Output the [x, y] coordinate of the center of the cell containing the given text.  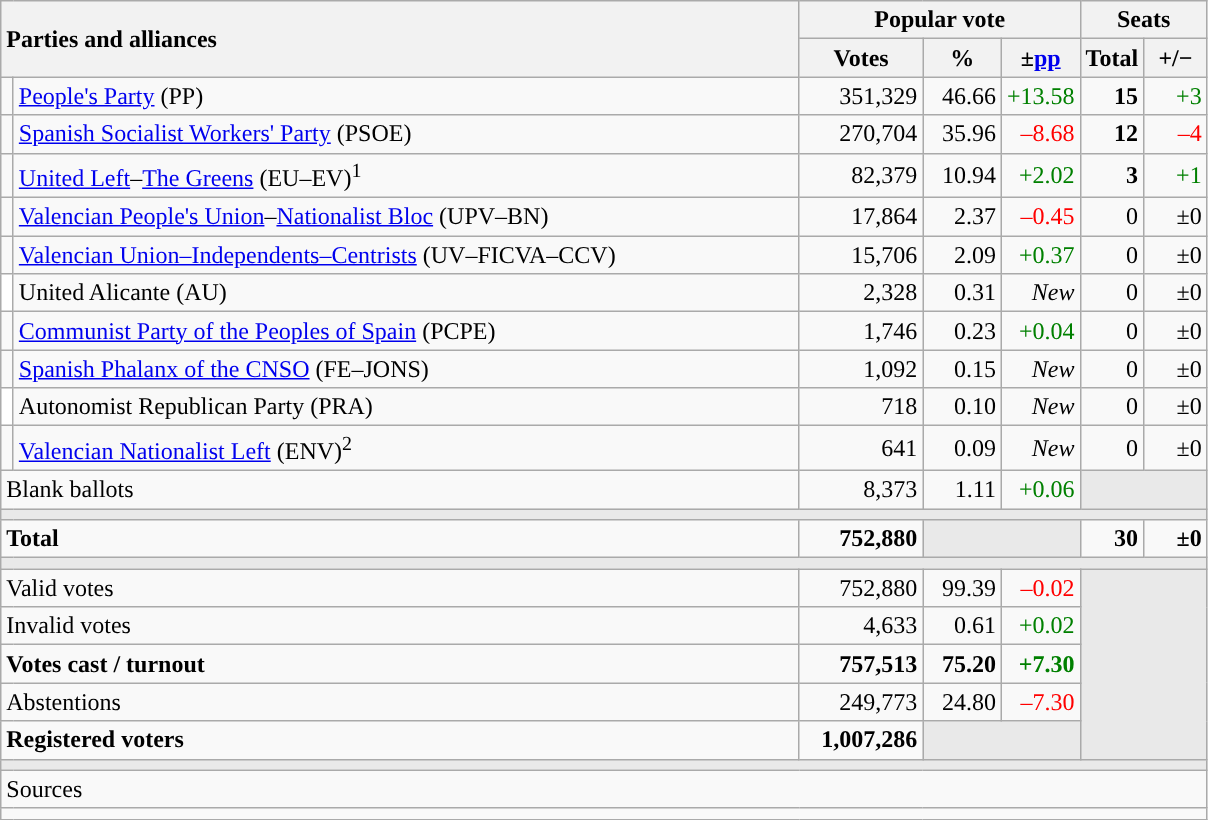
–8.68 [1040, 134]
99.39 [962, 588]
0.10 [962, 407]
Spanish Socialist Workers' Party (PSOE) [406, 134]
3 [1112, 176]
–0.45 [1040, 217]
±pp [1040, 58]
Invalid votes [400, 626]
15 [1112, 96]
+1 [1176, 176]
Parties and alliances [400, 39]
0.61 [962, 626]
2.37 [962, 217]
Seats [1144, 20]
–0.02 [1040, 588]
Autonomist Republican Party (PRA) [406, 407]
Abstentions [400, 702]
12 [1112, 134]
0.31 [962, 293]
2,328 [861, 293]
–4 [1176, 134]
+0.04 [1040, 331]
Votes cast / turnout [400, 664]
+3 [1176, 96]
People's Party (PP) [406, 96]
1.11 [962, 489]
249,773 [861, 702]
30 [1112, 539]
Spanish Phalanx of the CNSO (FE–JONS) [406, 369]
+2.02 [1040, 176]
0.09 [962, 448]
0.23 [962, 331]
–7.30 [1040, 702]
718 [861, 407]
United Alicante (AU) [406, 293]
United Left–The Greens (EU–EV)1 [406, 176]
641 [861, 448]
1,746 [861, 331]
0.15 [962, 369]
Votes [861, 58]
Valencian Nationalist Left (ENV)2 [406, 448]
17,864 [861, 217]
+7.30 [1040, 664]
1,092 [861, 369]
35.96 [962, 134]
Communist Party of the Peoples of Spain (PCPE) [406, 331]
351,329 [861, 96]
Valid votes [400, 588]
15,706 [861, 255]
46.66 [962, 96]
+/− [1176, 58]
75.20 [962, 664]
+13.58 [1040, 96]
2.09 [962, 255]
Valencian Union–Independents–Centrists (UV–FICVA–CCV) [406, 255]
Sources [604, 789]
Valencian People's Union–Nationalist Bloc (UPV–BN) [406, 217]
Popular vote [940, 20]
Registered voters [400, 740]
82,379 [861, 176]
% [962, 58]
24.80 [962, 702]
+0.02 [1040, 626]
270,704 [861, 134]
Blank ballots [400, 489]
+0.06 [1040, 489]
8,373 [861, 489]
10.94 [962, 176]
757,513 [861, 664]
1,007,286 [861, 740]
+0.37 [1040, 255]
4,633 [861, 626]
